Provide the (x, y) coordinate of the cell's center where the given text is located.  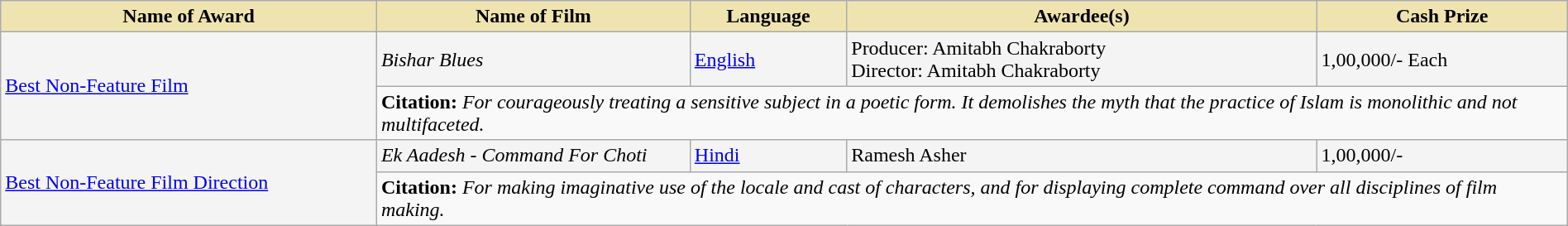
Best Non-Feature Film Direction (189, 182)
Ramesh Asher (1082, 156)
English (767, 60)
Ek Aadesh - Command For Choti (533, 156)
Producer: Amitabh ChakrabortyDirector: Amitabh Chakraborty (1082, 60)
Name of Award (189, 17)
Awardee(s) (1082, 17)
Bishar Blues (533, 60)
1,00,000/- Each (1442, 60)
Hindi (767, 156)
Name of Film (533, 17)
Cash Prize (1442, 17)
1,00,000/- (1442, 156)
Best Non-Feature Film (189, 86)
Citation: For making imaginative use of the locale and cast of characters, and for displaying complete command over all disciplines of film making. (972, 199)
Language (767, 17)
